Detect which cell encompasses the target text, then output its (X, Y) center coordinate. 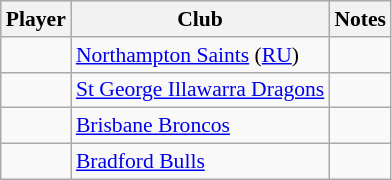
Club (200, 19)
Notes (360, 19)
Brisbane Broncos (200, 126)
St George Illawarra Dragons (200, 90)
Northampton Saints (RU) (200, 55)
Bradford Bulls (200, 162)
Player (36, 19)
